Pinpoint the cell where the given text exists, returning its [X, Y] midpoint coordinate. 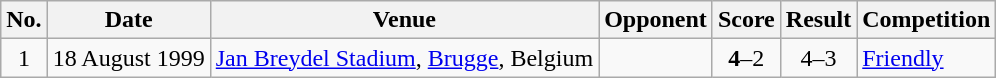
No. [24, 20]
Result [818, 20]
Date [128, 20]
Friendly [926, 58]
Score [746, 20]
4–3 [818, 58]
Venue [404, 20]
4–2 [746, 58]
1 [24, 58]
Jan Breydel Stadium, Brugge, Belgium [404, 58]
Competition [926, 20]
18 August 1999 [128, 58]
Opponent [656, 20]
